From the cell containing the given text, extract its center point as [X, Y] coordinate. 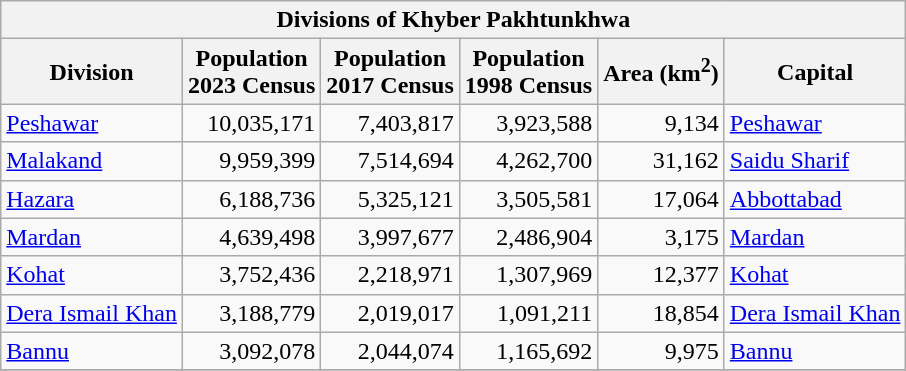
Divisions of Khyber Pakhtunkhwa [454, 20]
4,262,700 [528, 161]
Capital [815, 72]
Division [92, 72]
3,092,078 [251, 351]
7,514,694 [390, 161]
3,505,581 [528, 199]
18,854 [662, 313]
7,403,817 [390, 123]
4,639,498 [251, 237]
31,162 [662, 161]
2,218,971 [390, 275]
Population1998 Census [528, 72]
9,134 [662, 123]
1,091,211 [528, 313]
10,035,171 [251, 123]
2,486,904 [528, 237]
2,019,017 [390, 313]
17,064 [662, 199]
Hazara [92, 199]
3,923,588 [528, 123]
3,997,677 [390, 237]
12,377 [662, 275]
3,175 [662, 237]
3,188,779 [251, 313]
1,307,969 [528, 275]
9,959,399 [251, 161]
Area (km2) [662, 72]
Saidu Sharif [815, 161]
2,044,074 [390, 351]
Abbottabad [815, 199]
3,752,436 [251, 275]
1,165,692 [528, 351]
Malakand [92, 161]
5,325,121 [390, 199]
Population2017 Census [390, 72]
Population2023 Census [251, 72]
9,975 [662, 351]
6,188,736 [251, 199]
